Capture the cell that displays the provided text and extract its (X, Y) central coordinate. 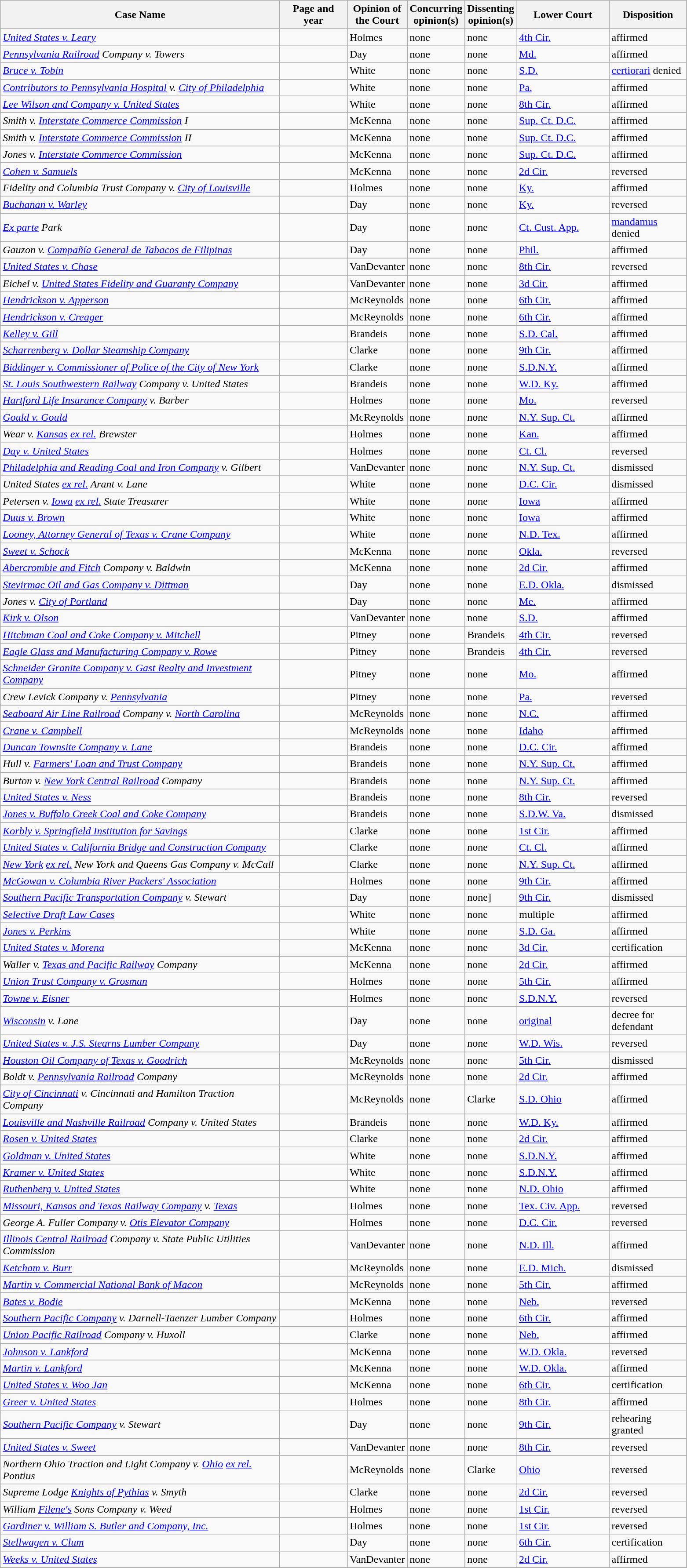
United States v. Ness (140, 797)
Rosen v. United States (140, 1139)
Kirk v. Olson (140, 618)
Case Name (140, 15)
Korbly v. Springfield Institution for Savings (140, 831)
Ohio (563, 1470)
Louisville and Nashville Railroad Company v. United States (140, 1122)
Petersen v. Iowa ex rel. State Treasurer (140, 501)
United States v. California Bridge and Construction Company (140, 848)
Concurring opinion(s) (436, 15)
United States ex rel. Arant v. Lane (140, 484)
Jones v. City of Portland (140, 601)
Stevirmac Oil and Gas Company v. Dittman (140, 585)
Weeks v. United States (140, 1559)
Lee Wilson and Company v. United States (140, 104)
Page and year (314, 15)
Stellwagen v. Clum (140, 1543)
Contributors to Pennsylvania Hospital v. City of Philadelphia (140, 87)
Biddinger v. Commissioner of Police of the City of New York (140, 367)
Crew Levick Company v. Pennsylvania (140, 697)
Duncan Townsite Company v. Lane (140, 747)
Ct. Cust. App. (563, 227)
Day v. United States (140, 451)
Dissenting opinion(s) (491, 15)
City of Cincinnati v. Cincinnati and Hamilton Traction Company (140, 1100)
S.D. Ga. (563, 931)
rehearing granted (648, 1424)
Wear v. Kansas ex rel. Brewster (140, 434)
Hartford Life Insurance Company v. Barber (140, 400)
William Filene's Sons Company v. Weed (140, 1509)
Tex. Civ. App. (563, 1206)
Abercrombie and Fitch Company v. Baldwin (140, 568)
Ex parte Park (140, 227)
Scharrenberg v. Dollar Steamship Company (140, 350)
Cohen v. Samuels (140, 171)
Gardiner v. William S. Butler and Company, Inc. (140, 1526)
Pennsylvania Railroad Company v. Towers (140, 54)
George A. Fuller Company v. Otis Elevator Company (140, 1222)
Gauzon v. Compañía General de Tabacos de Filipinas (140, 250)
N.D. Tex. (563, 535)
New York ex rel. New York and Queens Gas Company v. McCall (140, 864)
Me. (563, 601)
Northern Ohio Traction and Light Company v. Ohio ex rel. Pontius (140, 1470)
Boldt v. Pennsylvania Railroad Company (140, 1077)
S.D. Cal. (563, 334)
Smith v. Interstate Commerce Commission I (140, 121)
Okla. (563, 551)
Hitchman Coal and Coke Company v. Mitchell (140, 635)
W.D. Wis. (563, 1043)
Kramer v. United States (140, 1172)
Bates v. Bodie (140, 1301)
Ketcham v. Burr (140, 1268)
Opinion of the Court (377, 15)
Hull v. Farmers' Loan and Trust Company (140, 764)
N.D. Ill. (563, 1245)
United States v. Sweet (140, 1447)
United States v. J.S. Stearns Lumber Company (140, 1043)
United States v. Woo Jan (140, 1385)
Jones v. Perkins (140, 931)
Missouri, Kansas and Texas Railway Company v. Texas (140, 1206)
Md. (563, 54)
multiple (563, 914)
Eagle Glass and Manufacturing Company v. Rowe (140, 651)
Hendrickson v. Apperson (140, 300)
St. Louis Southwestern Railway Company v. United States (140, 384)
Goldman v. United States (140, 1156)
decree for defendant (648, 1021)
Phil. (563, 250)
Lower Court (563, 15)
Towne v. Eisner (140, 998)
Looney, Attorney General of Texas v. Crane Company (140, 535)
Smith v. Interstate Commerce Commission II (140, 138)
original (563, 1021)
Philadelphia and Reading Coal and Iron Company v. Gilbert (140, 467)
Johnson v. Lankford (140, 1352)
Southern Pacific Company v. Darnell-Taenzer Lumber Company (140, 1318)
none] (491, 898)
Burton v. New York Central Railroad Company (140, 780)
Southern Pacific Transportation Company v. Stewart (140, 898)
Disposition (648, 15)
E.D. Mich. (563, 1268)
Duus v. Brown (140, 518)
Wisconsin v. Lane (140, 1021)
United States v. Leary (140, 37)
N.C. (563, 713)
N.D. Ohio (563, 1189)
S.D. Ohio (563, 1100)
Buchanan v. Warley (140, 204)
Martin v. Lankford (140, 1368)
Selective Draft Law Cases (140, 914)
Jones v. Interstate Commerce Commission (140, 154)
Martin v. Commercial National Bank of Macon (140, 1284)
Houston Oil Company of Texas v. Goodrich (140, 1060)
McGowan v. Columbia River Packers' Association (140, 881)
E.D. Okla. (563, 585)
Fidelity and Columbia Trust Company v. City of Louisville (140, 188)
Illinois Central Railroad Company v. State Public Utilities Commission (140, 1245)
Supreme Lodge Knights of Pythias v. Smyth (140, 1492)
Bruce v. Tobin (140, 71)
Schneider Granite Company v. Gast Realty and Investment Company (140, 674)
Eichel v. United States Fidelity and Guaranty Company (140, 284)
Union Pacific Railroad Company v. Huxoll (140, 1335)
Southern Pacific Company v. Stewart (140, 1424)
Union Trust Company v. Grosman (140, 981)
Kan. (563, 434)
mandamus denied (648, 227)
Idaho (563, 730)
Jones v. Buffalo Creek Coal and Coke Company (140, 814)
Greer v. United States (140, 1402)
S.D.W. Va. (563, 814)
Sweet v. Schock (140, 551)
Crane v. Campbell (140, 730)
Gould v. Gould (140, 417)
Ruthenberg v. United States (140, 1189)
United States v. Morena (140, 948)
Hendrickson v. Creager (140, 317)
Kelley v. Gill (140, 334)
Waller v. Texas and Pacific Railway Company (140, 964)
Seaboard Air Line Railroad Company v. North Carolina (140, 713)
United States v. Chase (140, 267)
certiorari denied (648, 71)
